Search for the cell housing the specified text and yield its [X, Y] center coordinate. 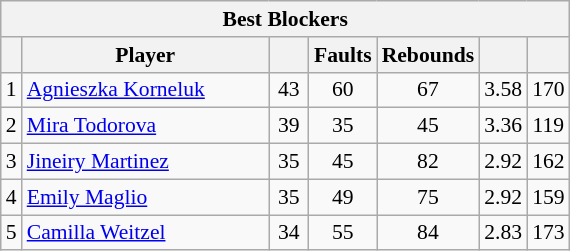
60 [343, 90]
Best Blockers [286, 19]
Player [146, 55]
34 [289, 233]
Faults [343, 55]
3 [12, 162]
82 [428, 162]
5 [12, 233]
4 [12, 197]
159 [548, 197]
Camilla Weitzel [146, 233]
3.58 [503, 90]
173 [548, 233]
Emily Maglio [146, 197]
119 [548, 126]
49 [343, 197]
2 [12, 126]
3.36 [503, 126]
39 [289, 126]
2.83 [503, 233]
Mira Todorova [146, 126]
Agnieszka Korneluk [146, 90]
Jineiry Martinez [146, 162]
43 [289, 90]
162 [548, 162]
67 [428, 90]
1 [12, 90]
170 [548, 90]
75 [428, 197]
55 [343, 233]
84 [428, 233]
Rebounds [428, 55]
